Return the (x, y) coordinate for the center point of the cell that contains the specified text.  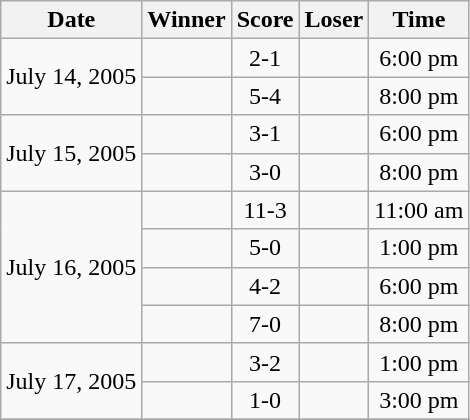
2-1 (265, 58)
5-0 (265, 248)
Loser (334, 20)
1-0 (265, 400)
7-0 (265, 324)
11:00 am (419, 210)
July 14, 2005 (72, 77)
Score (265, 20)
3-2 (265, 362)
5-4 (265, 96)
July 17, 2005 (72, 381)
11-3 (265, 210)
3-0 (265, 172)
3-1 (265, 134)
July 16, 2005 (72, 267)
4-2 (265, 286)
Winner (186, 20)
July 15, 2005 (72, 153)
Date (72, 20)
3:00 pm (419, 400)
Time (419, 20)
